Identify which cell holds the provided text, then report its [X, Y] central coordinate. 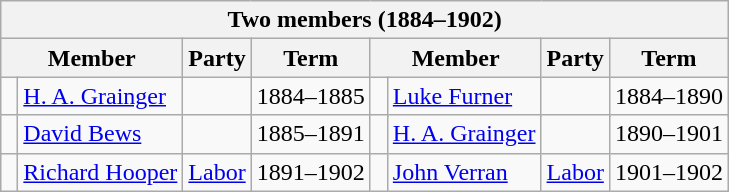
1884–1885 [310, 96]
John Verran [464, 172]
David Bews [100, 134]
1885–1891 [310, 134]
1891–1902 [310, 172]
Two members (1884–1902) [365, 20]
Luke Furner [464, 96]
1901–1902 [668, 172]
Richard Hooper [100, 172]
1884–1890 [668, 96]
1890–1901 [668, 134]
